Pinpoint the cell where the given text exists, returning its [X, Y] midpoint coordinate. 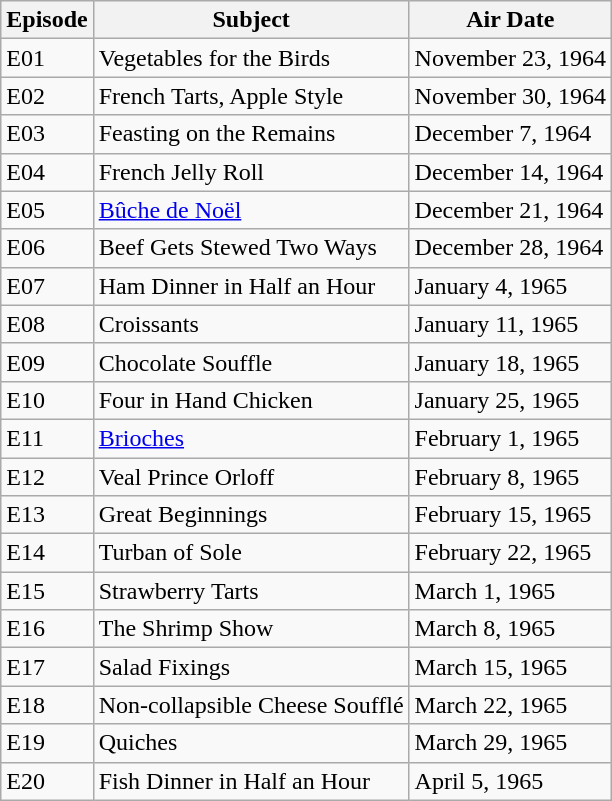
Fish Dinner in Half an Hour [251, 781]
E13 [47, 515]
The Shrimp Show [251, 629]
E04 [47, 172]
E12 [47, 477]
Strawberry Tarts [251, 591]
Quiches [251, 743]
March 29, 1965 [510, 743]
February 15, 1965 [510, 515]
E16 [47, 629]
Chocolate Souffle [251, 362]
Air Date [510, 20]
February 8, 1965 [510, 477]
Four in Hand Chicken [251, 400]
E03 [47, 134]
Ham Dinner in Half an Hour [251, 286]
Vegetables for the Birds [251, 58]
March 22, 1965 [510, 705]
January 4, 1965 [510, 286]
Subject [251, 20]
January 11, 1965 [510, 324]
E06 [47, 248]
E15 [47, 591]
Salad Fixings [251, 667]
December 21, 1964 [510, 210]
E11 [47, 438]
E18 [47, 705]
E07 [47, 286]
E05 [47, 210]
E08 [47, 324]
February 1, 1965 [510, 438]
March 15, 1965 [510, 667]
January 25, 1965 [510, 400]
April 5, 1965 [510, 781]
E01 [47, 58]
E19 [47, 743]
French Jelly Roll [251, 172]
Brioches [251, 438]
E14 [47, 553]
Croissants [251, 324]
Great Beginnings [251, 515]
E20 [47, 781]
January 18, 1965 [510, 362]
E09 [47, 362]
December 28, 1964 [510, 248]
Veal Prince Orloff [251, 477]
Non-collapsible Cheese Soufflé [251, 705]
E10 [47, 400]
December 14, 1964 [510, 172]
Bûche de Noël [251, 210]
Turban of Sole [251, 553]
February 22, 1965 [510, 553]
Beef Gets Stewed Two Ways [251, 248]
E02 [47, 96]
December 7, 1964 [510, 134]
March 1, 1965 [510, 591]
November 30, 1964 [510, 96]
Feasting on the Remains [251, 134]
French Tarts, Apple Style [251, 96]
March 8, 1965 [510, 629]
E17 [47, 667]
November 23, 1964 [510, 58]
Episode [47, 20]
